Determine the (x, y) coordinate at the center of the cell enclosing the given text.  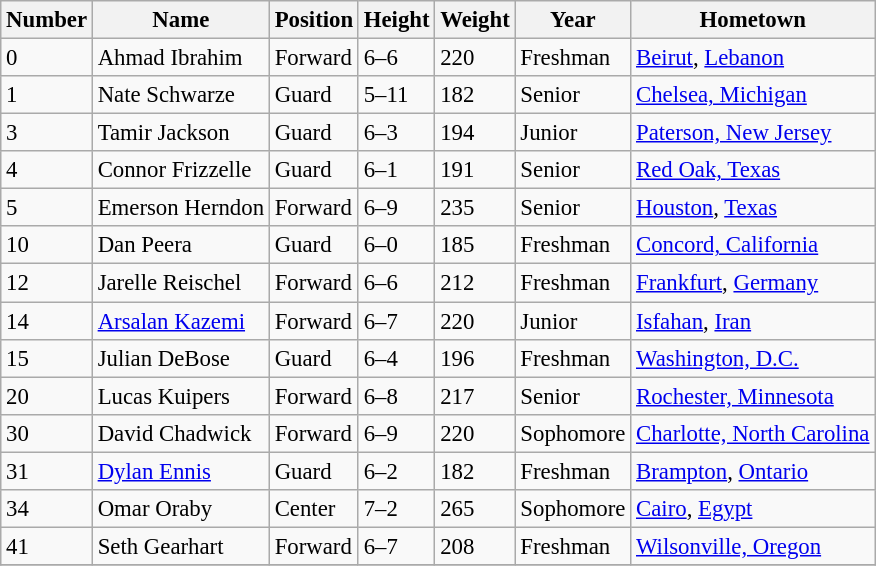
Red Oak, Texas (753, 170)
Number (47, 20)
265 (475, 509)
Connor Frizzelle (180, 170)
4 (47, 170)
Rochester, Minnesota (753, 396)
Cairo, Egypt (753, 509)
6–4 (396, 358)
6–1 (396, 170)
15 (47, 358)
Charlotte, North Carolina (753, 433)
David Chadwick (180, 433)
Weight (475, 20)
Wilsonville, Oregon (753, 546)
Washington, D.C. (753, 358)
30 (47, 433)
6–8 (396, 396)
Seth Gearhart (180, 546)
Height (396, 20)
Chelsea, Michigan (753, 95)
6–0 (396, 245)
Nate Schwarze (180, 95)
Paterson, New Jersey (753, 133)
7–2 (396, 509)
6–2 (396, 471)
Arsalan Kazemi (180, 321)
Dylan Ennis (180, 471)
20 (47, 396)
0 (47, 58)
Frankfurt, Germany (753, 283)
Isfahan, Iran (753, 321)
Brampton, Ontario (753, 471)
194 (475, 133)
Name (180, 20)
185 (475, 245)
Concord, California (753, 245)
14 (47, 321)
Hometown (753, 20)
Year (573, 20)
5 (47, 208)
10 (47, 245)
5–11 (396, 95)
Jarelle Reischel (180, 283)
217 (475, 396)
Beirut, Lebanon (753, 58)
Houston, Texas (753, 208)
191 (475, 170)
Tamir Jackson (180, 133)
Julian DeBose (180, 358)
Lucas Kuipers (180, 396)
Omar Oraby (180, 509)
Ahmad Ibrahim (180, 58)
Emerson Herndon (180, 208)
12 (47, 283)
Dan Peera (180, 245)
196 (475, 358)
6–3 (396, 133)
Center (314, 509)
31 (47, 471)
212 (475, 283)
Position (314, 20)
3 (47, 133)
1 (47, 95)
208 (475, 546)
41 (47, 546)
34 (47, 509)
235 (475, 208)
